Return the [x, y] coordinate for the center point of the cell that contains the specified text.  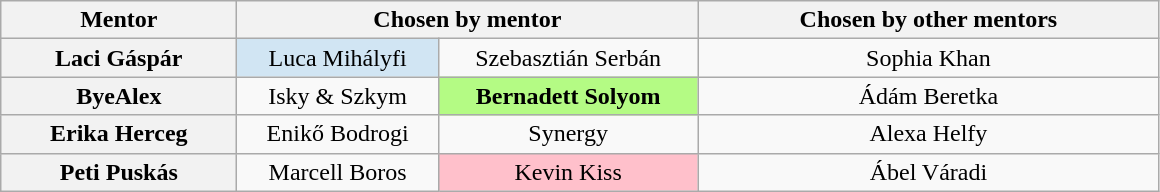
Kevin Kiss [568, 172]
Enikő Bodrogi [338, 134]
Synergy [568, 134]
Chosen by mentor [468, 20]
Marcell Boros [338, 172]
Alexa Helfy [928, 134]
Erika Herceg [119, 134]
Bernadett Solyom [568, 96]
Laci Gáspár [119, 58]
Luca Mihályfi [338, 58]
Peti Puskás [119, 172]
Isky & Szkym [338, 96]
Ábel Váradi [928, 172]
Sophia Khan [928, 58]
Szebasztián Serbán [568, 58]
Ádám Beretka [928, 96]
Mentor [119, 20]
Chosen by other mentors [928, 20]
ByeAlex [119, 96]
